Determine the [X, Y] coordinate at the center of the cell enclosing the given text.  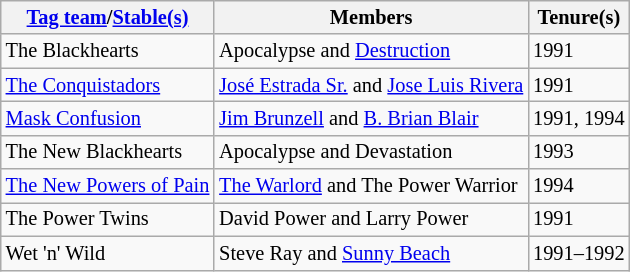
Steve Ray and Sunny Beach [371, 253]
Mask Confusion [108, 118]
José Estrada Sr. and Jose Luis Rivera [371, 85]
1993 [578, 152]
The New Powers of Pain [108, 186]
1991–1992 [578, 253]
Tag team/Stable(s) [108, 17]
Wet 'n' Wild [108, 253]
The New Blackhearts [108, 152]
Jim Brunzell and B. Brian Blair [371, 118]
The Power Twins [108, 219]
The Conquistadors [108, 85]
Apocalypse and Destruction [371, 51]
The Blackhearts [108, 51]
David Power and Larry Power [371, 219]
Members [371, 17]
Apocalypse and Devastation [371, 152]
The Warlord and The Power Warrior [371, 186]
1991, 1994 [578, 118]
Tenure(s) [578, 17]
1994 [578, 186]
